Find where the given text appears and provide that cell's center as [x, y] coordinate. 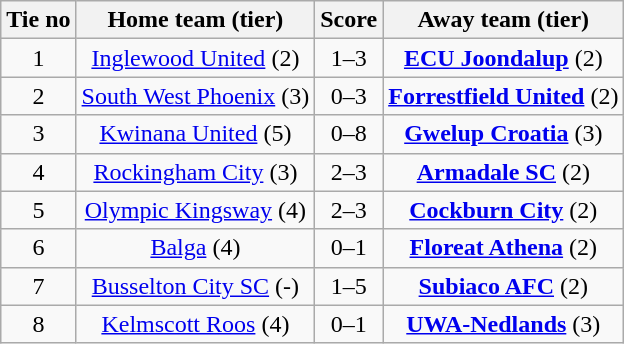
8 [38, 324]
Busselton City SC (-) [196, 286]
ECU Joondalup (2) [504, 58]
Score [349, 20]
Subiaco AFC (2) [504, 286]
Home team (tier) [196, 20]
Floreat Athena (2) [504, 248]
0–8 [349, 134]
Tie no [38, 20]
Gwelup Croatia (3) [504, 134]
Olympic Kingsway (4) [196, 210]
Cockburn City (2) [504, 210]
7 [38, 286]
1–5 [349, 286]
UWA-Nedlands (3) [504, 324]
Kelmscott Roos (4) [196, 324]
Rockingham City (3) [196, 172]
Forrestfield United (2) [504, 96]
Away team (tier) [504, 20]
2 [38, 96]
5 [38, 210]
6 [38, 248]
Kwinana United (5) [196, 134]
Inglewood United (2) [196, 58]
0–3 [349, 96]
1–3 [349, 58]
3 [38, 134]
South West Phoenix (3) [196, 96]
Armadale SC (2) [504, 172]
1 [38, 58]
Balga (4) [196, 248]
4 [38, 172]
